For the text-containing cell, return its midpoint in (x, y) coordinate format. 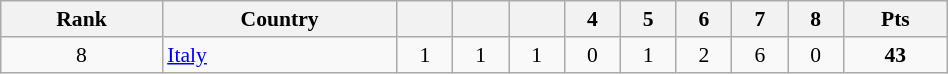
Italy (280, 55)
Rank (82, 19)
Pts (895, 19)
4 (592, 19)
7 (760, 19)
43 (895, 55)
2 (704, 55)
Country (280, 19)
5 (648, 19)
